Locate the cell with the specified text and output its (X, Y) center coordinate. 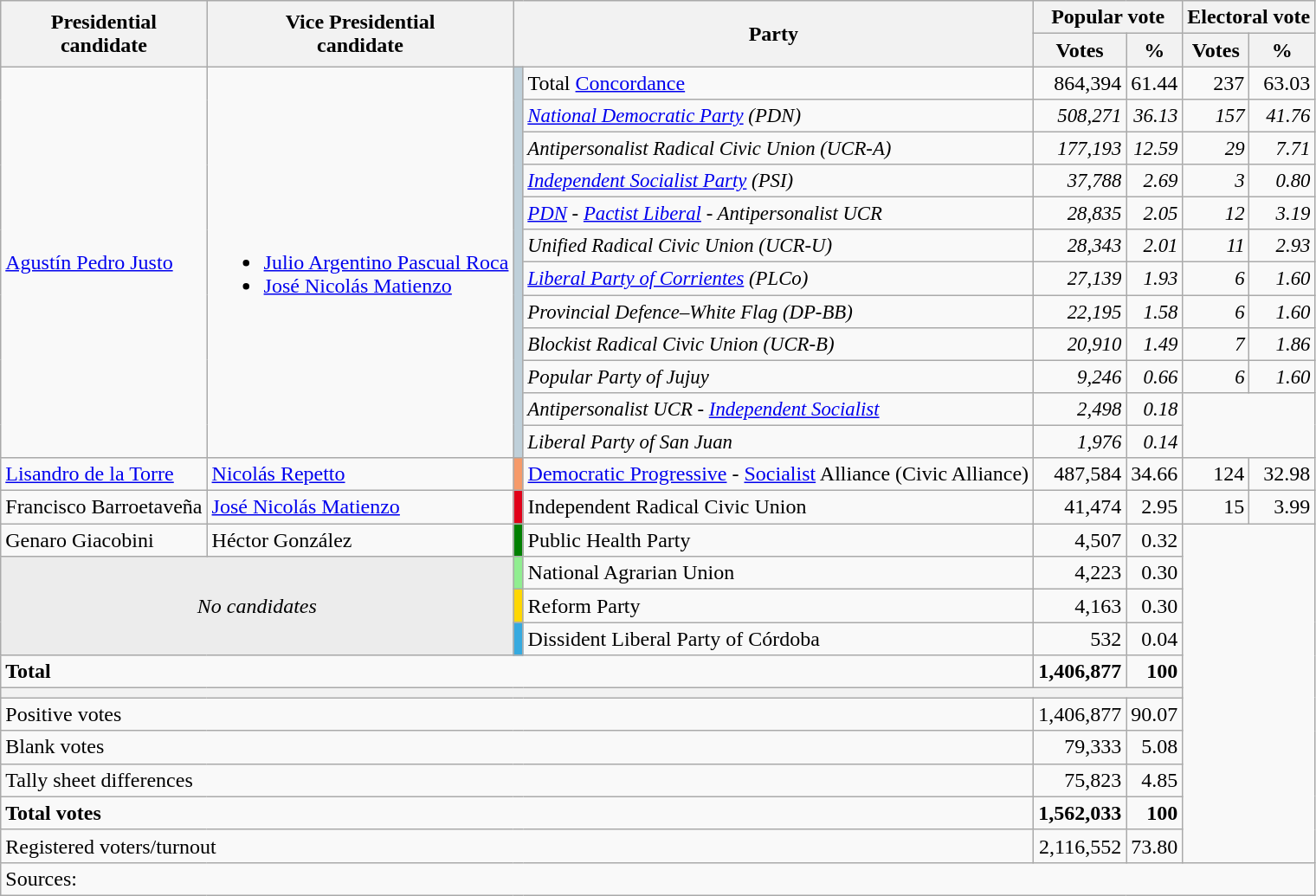
11 (1216, 246)
Francisco Barroetaveña (104, 507)
Presidentialcandidate (104, 34)
Nicolás Repetto (360, 474)
3 (1216, 181)
Public Health Party (778, 540)
1.86 (1282, 344)
1,562,033 (1081, 813)
20,910 (1081, 344)
4,223 (1081, 573)
508,271 (1081, 116)
4.85 (1155, 780)
No candidates (257, 606)
Héctor González (360, 540)
Positive votes (518, 714)
2.69 (1155, 181)
29 (1216, 149)
124 (1216, 474)
157 (1216, 116)
Democratic Progressive - Socialist Alliance (Civic Alliance) (778, 474)
Independent Socialist Party (PSI) (778, 181)
Sources: (658, 879)
Antipersonalist UCR - Independent Socialist (778, 409)
75,823 (1081, 780)
3.99 (1282, 507)
Unified Radical Civic Union (UCR-U) (778, 246)
Total (518, 672)
José Nicolás Matienzo (360, 507)
9,246 (1081, 377)
Lisandro de la Torre (104, 474)
2.01 (1155, 246)
Dissident Liberal Party of Córdoba (778, 639)
36.13 (1155, 116)
Vice Presidentialcandidate (360, 34)
Electoral vote (1248, 17)
237 (1216, 83)
Blank votes (518, 747)
79,333 (1081, 747)
5.08 (1155, 747)
12.59 (1155, 149)
Blockist Radical Civic Union (UCR-B) (778, 344)
Liberal Party of San Juan (778, 442)
Liberal Party of Corrientes (PLCo) (778, 279)
4,507 (1081, 540)
4,163 (1081, 606)
Party (774, 34)
15 (1216, 507)
73.80 (1155, 846)
28,343 (1081, 246)
Antipersonalist Radical Civic Union (UCR-A) (778, 149)
34.66 (1155, 474)
7.71 (1282, 149)
0.18 (1155, 409)
0.14 (1155, 442)
41,474 (1081, 507)
PDN - Pactist Liberal - Antipersonalist UCR (778, 214)
National Democratic Party (PDN) (778, 116)
Popular Party of Jujuy (778, 377)
3.19 (1282, 214)
Independent Radical Civic Union (778, 507)
12 (1216, 214)
32.98 (1282, 474)
Genaro Giacobini (104, 540)
63.03 (1282, 83)
0.80 (1282, 181)
2.05 (1155, 214)
Total Concordance (778, 83)
61.44 (1155, 83)
487,584 (1081, 474)
28,835 (1081, 214)
27,139 (1081, 279)
2,498 (1081, 409)
864,394 (1081, 83)
Julio Argentino Pascual RocaJosé Nicolás Matienzo (360, 262)
0.04 (1155, 639)
National Agrarian Union (778, 573)
Tally sheet differences (518, 780)
2.93 (1282, 246)
Provincial Defence–White Flag (DP-BB) (778, 311)
2,116,552 (1081, 846)
Reform Party (778, 606)
0.66 (1155, 377)
1.93 (1155, 279)
22,195 (1081, 311)
1,976 (1081, 442)
37,788 (1081, 181)
Popular vote (1108, 17)
177,193 (1081, 149)
Agustín Pedro Justo (104, 262)
1.58 (1155, 311)
1.49 (1155, 344)
532 (1081, 639)
2.95 (1155, 507)
7 (1216, 344)
90.07 (1155, 714)
Registered voters/turnout (518, 846)
0.32 (1155, 540)
Total votes (518, 813)
41.76 (1282, 116)
